Return the [X, Y] coordinate for the center point of the cell that contains the specified text.  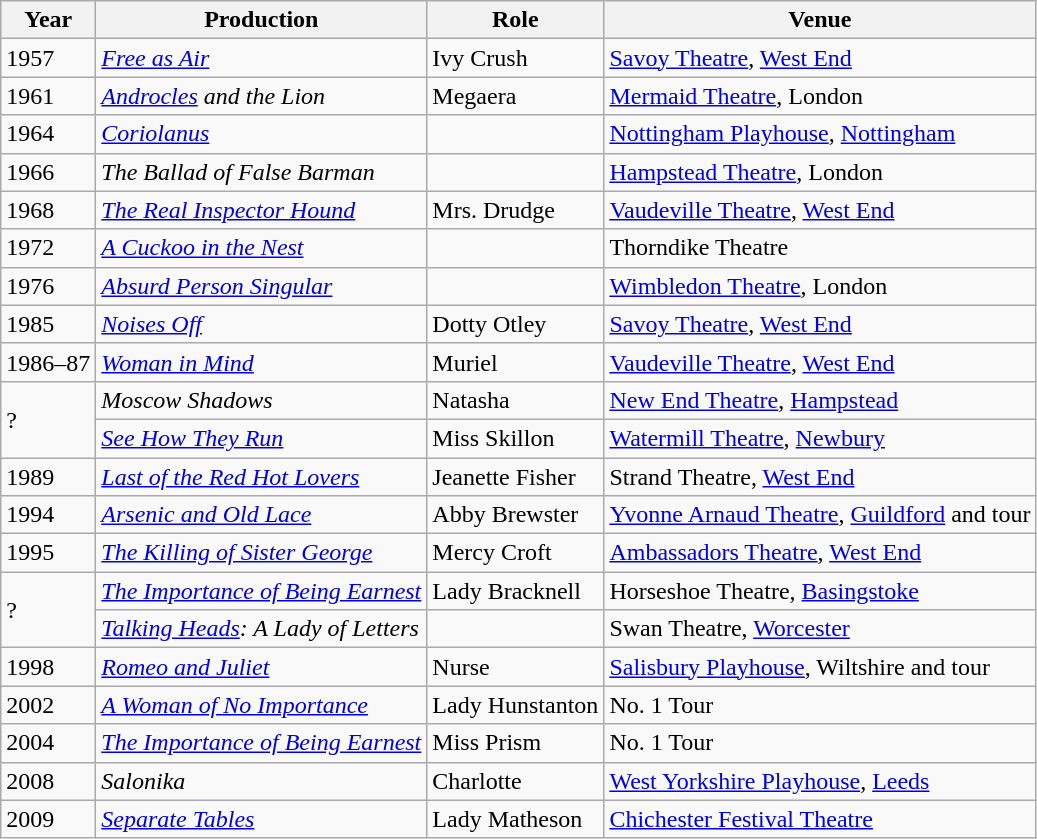
2008 [48, 781]
1998 [48, 667]
Lady Matheson [516, 819]
Mercy Croft [516, 553]
Charlotte [516, 781]
Salonika [262, 781]
Watermill Theatre, Newbury [820, 438]
A Woman of No Importance [262, 705]
1986–87 [48, 362]
Wimbledon Theatre, London [820, 286]
Miss Prism [516, 743]
1994 [48, 515]
Arsenic and Old Lace [262, 515]
Woman in Mind [262, 362]
Romeo and Juliet [262, 667]
Absurd Person Singular [262, 286]
Ambassadors Theatre, West End [820, 553]
Separate Tables [262, 819]
1966 [48, 172]
2002 [48, 705]
Nurse [516, 667]
Yvonne Arnaud Theatre, Guildford and tour [820, 515]
Strand Theatre, West End [820, 477]
A Cuckoo in the Nest [262, 248]
Year [48, 20]
Miss Skillon [516, 438]
Coriolanus [262, 134]
1985 [48, 324]
1972 [48, 248]
2004 [48, 743]
Last of the Red Hot Lovers [262, 477]
West Yorkshire Playhouse, Leeds [820, 781]
1968 [48, 210]
Moscow Shadows [262, 400]
The Killing of Sister George [262, 553]
Hampstead Theatre, London [820, 172]
Free as Air [262, 58]
Nottingham Playhouse, Nottingham [820, 134]
Abby Brewster [516, 515]
1989 [48, 477]
Androcles and the Lion [262, 96]
1961 [48, 96]
Lady Hunstanton [516, 705]
Talking Heads: A Lady of Letters [262, 629]
Ivy Crush [516, 58]
Natasha [516, 400]
Jeanette Fisher [516, 477]
The Real Inspector Hound [262, 210]
Noises Off [262, 324]
Lady Bracknell [516, 591]
1957 [48, 58]
1976 [48, 286]
Venue [820, 20]
Swan Theatre, Worcester [820, 629]
Megaera [516, 96]
Horseshoe Theatre, Basingstoke [820, 591]
Dotty Otley [516, 324]
Mermaid Theatre, London [820, 96]
See How They Run [262, 438]
1964 [48, 134]
2009 [48, 819]
1995 [48, 553]
Production [262, 20]
Mrs. Drudge [516, 210]
Muriel [516, 362]
Salisbury Playhouse, Wiltshire and tour [820, 667]
New End Theatre, Hampstead [820, 400]
The Ballad of False Barman [262, 172]
Role [516, 20]
Thorndike Theatre [820, 248]
Chichester Festival Theatre [820, 819]
